For the text-containing cell, return its midpoint in (X, Y) coordinate format. 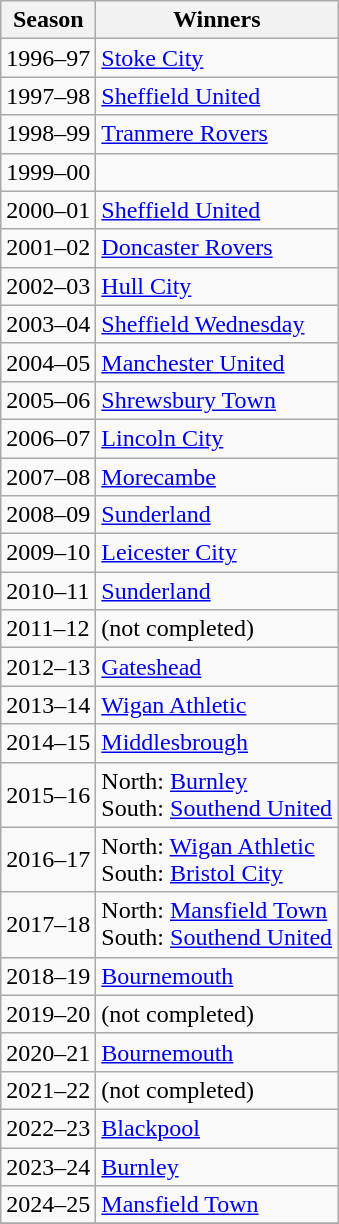
2015–16 (48, 794)
2006–07 (48, 438)
Morecambe (217, 477)
2023–24 (48, 1167)
Hull City (217, 286)
2019–20 (48, 1014)
2005–06 (48, 400)
2000–01 (48, 210)
Season (48, 20)
2021–22 (48, 1090)
2011–12 (48, 629)
Leicester City (217, 553)
North: Mansfield TownSouth: Southend United (217, 924)
Tranmere Rovers (217, 134)
1998–99 (48, 134)
2018–19 (48, 976)
Middlesbrough (217, 743)
2010–11 (48, 591)
2001–02 (48, 248)
2003–04 (48, 324)
2020–21 (48, 1052)
2013–14 (48, 705)
Blackpool (217, 1128)
Mansfield Town (217, 1205)
2004–05 (48, 362)
2002–03 (48, 286)
Stoke City (217, 58)
1997–98 (48, 96)
1996–97 (48, 58)
2024–25 (48, 1205)
North: Burnley South: Southend United (217, 794)
North: Wigan AthleticSouth: Bristol City (217, 860)
2009–10 (48, 553)
2022–23 (48, 1128)
2017–18 (48, 924)
2012–13 (48, 667)
1999–00 (48, 172)
Sheffield Wednesday (217, 324)
2014–15 (48, 743)
2007–08 (48, 477)
Burnley (217, 1167)
2008–09 (48, 515)
Doncaster Rovers (217, 248)
Manchester United (217, 362)
2016–17 (48, 860)
Wigan Athletic (217, 705)
Lincoln City (217, 438)
Winners (217, 20)
Gateshead (217, 667)
Shrewsbury Town (217, 400)
